Detect which cell encompasses the target text, then output its [X, Y] center coordinate. 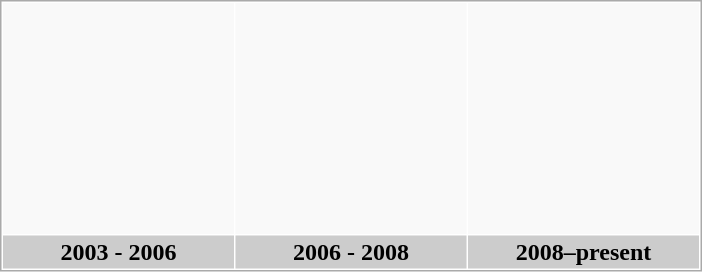
2003 - 2006 [118, 252]
2008–present [584, 252]
2006 - 2008 [352, 252]
